Search for the cell housing the specified text and yield its (x, y) center coordinate. 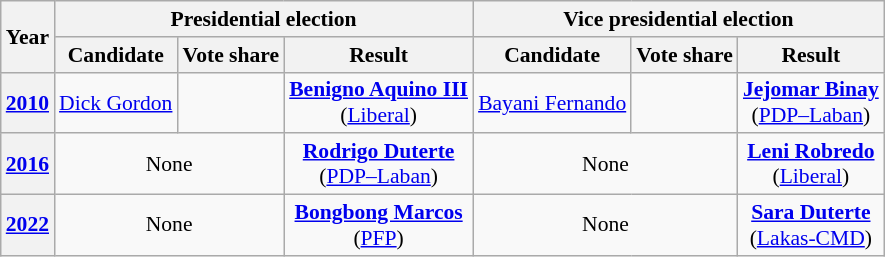
Presidential election (264, 19)
2016 (28, 164)
Year (28, 36)
Bayani Fernando (552, 102)
Rodrigo Duterte(PDP–Laban) (378, 164)
Benigno Aquino III(Liberal) (378, 102)
Bongbong Marcos(PFP) (378, 226)
Sara Duterte(Lakas-CMD) (811, 226)
Dick Gordon (116, 102)
Leni Robredo(Liberal) (811, 164)
2010 (28, 102)
2022 (28, 226)
Jejomar Binay(PDP–Laban) (811, 102)
Vice presidential election (678, 19)
